Detect which cell encompasses the target text, then output its (x, y) center coordinate. 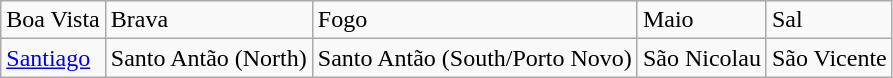
Santo Antão (North) (208, 58)
Maio (702, 20)
Santo Antão (South/Porto Novo) (474, 58)
Fogo (474, 20)
Boa Vista (54, 20)
Sal (829, 20)
Brava (208, 20)
São Vicente (829, 58)
São Nicolau (702, 58)
Santiago (54, 58)
